Return the (X, Y) coordinate for the center point of the cell that contains the specified text.  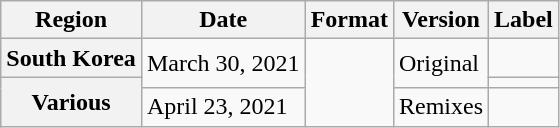
Remixes (440, 107)
March 30, 2021 (223, 64)
Original (440, 64)
South Korea (72, 58)
Version (440, 20)
April 23, 2021 (223, 107)
Various (72, 102)
Label (524, 20)
Region (72, 20)
Date (223, 20)
Format (349, 20)
